Search for the cell housing the specified text and yield its (X, Y) center coordinate. 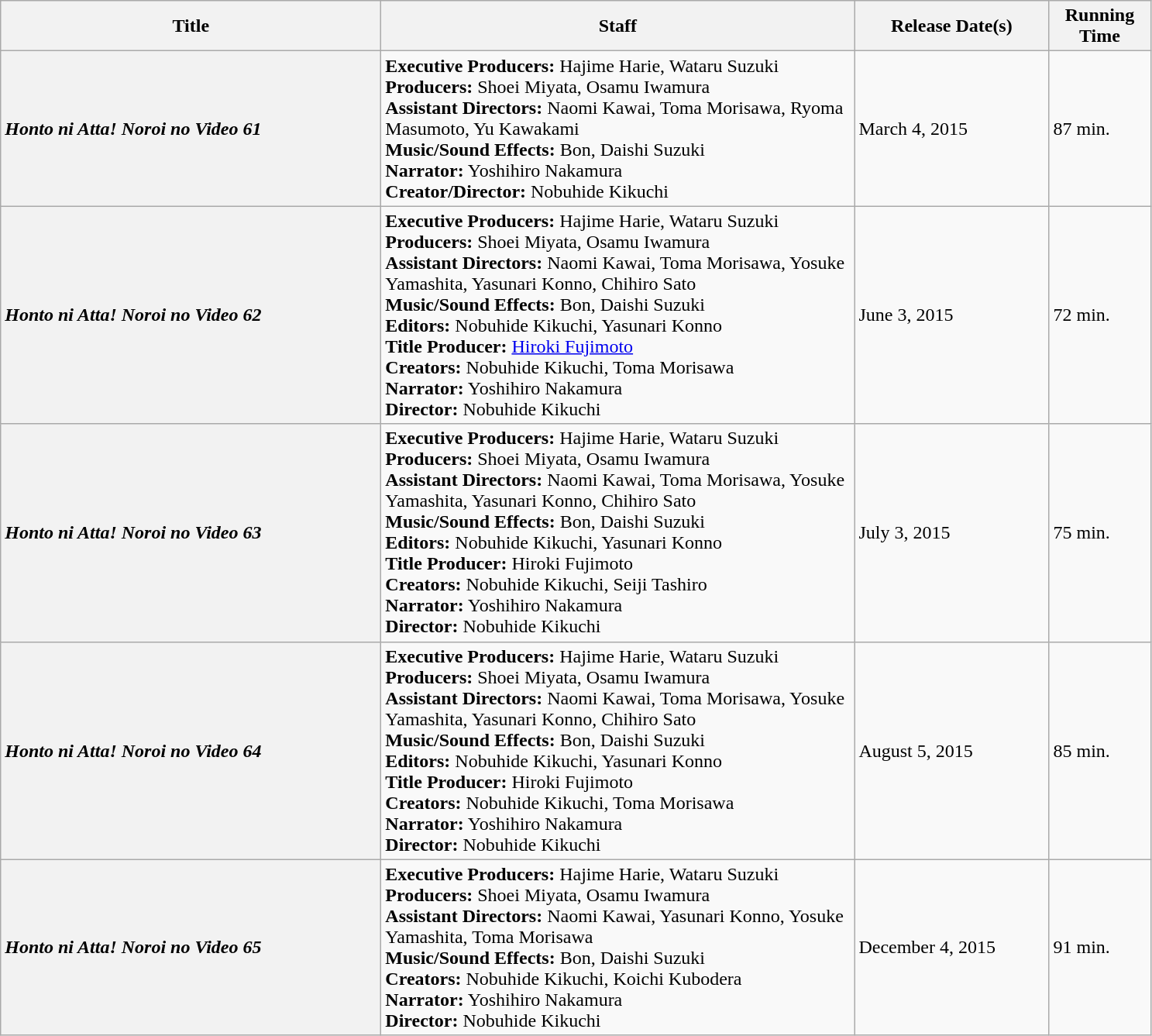
72 min. (1100, 315)
August 5, 2015 (951, 750)
December 4, 2015 (951, 947)
March 4, 2015 (951, 129)
Honto ni Atta! Noroi no Video 64 (191, 750)
Honto ni Atta! Noroi no Video 63 (191, 533)
Running Time (1100, 26)
Honto ni Atta! Noroi no Video 62 (191, 315)
July 3, 2015 (951, 533)
87 min. (1100, 129)
Release Date(s) (951, 26)
75 min. (1100, 533)
Honto ni Atta! Noroi no Video 61 (191, 129)
June 3, 2015 (951, 315)
Title (191, 26)
91 min. (1100, 947)
Honto ni Atta! Noroi no Video 65 (191, 947)
Staff (618, 26)
85 min. (1100, 750)
